Scan for the cell matching the given text and deliver its [X, Y] coordinate at center. 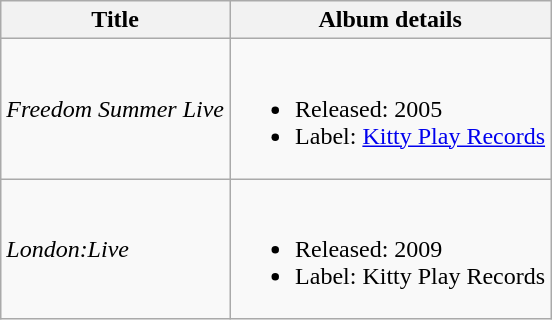
Album details [390, 20]
Released: 2009Label: Kitty Play Records [390, 249]
London:Live [116, 249]
Title [116, 20]
Freedom Summer Live [116, 109]
Released: 2005Label: Kitty Play Records [390, 109]
